Provide the [X, Y] coordinate of the cell's center where the given text is located.  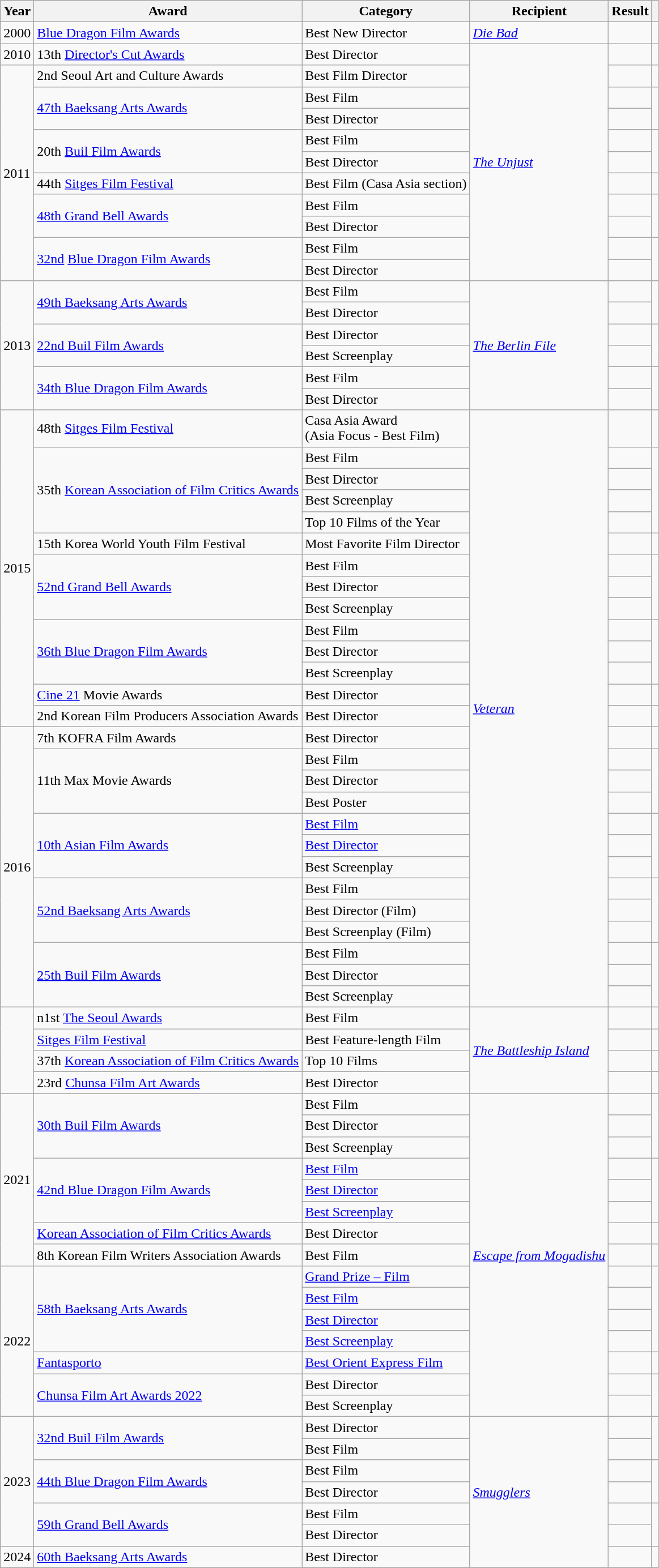
2016 [17, 868]
49th Baeksang Arts Awards [168, 302]
60th Baeksang Arts Awards [168, 1557]
Blue Dragon Film Awards [168, 33]
47th Baeksang Arts Awards [168, 108]
Escape from Mogadishu [539, 1255]
Cine 21 Movie Awards [168, 695]
Chunsa Film Art Awards 2022 [168, 1395]
Best Feature-length Film [386, 1040]
2000 [17, 33]
22nd Buil Film Awards [168, 345]
48th Grand Bell Awards [168, 216]
Recipient [539, 11]
48th Sitges Film Festival [168, 428]
Veteran [539, 709]
Result [630, 11]
Best Orient Express Film [386, 1363]
20th Buil Film Awards [168, 151]
Smugglers [539, 1492]
n1st The Seoul Awards [168, 1018]
11th Max Movie Awards [168, 781]
Best Film (Casa Asia section) [386, 183]
52nd Baeksang Arts Awards [168, 910]
44th Blue Dragon Film Awards [168, 1481]
Best Poster [386, 802]
Grand Prize – Film [386, 1276]
Casa Asia Award (Asia Focus - Best Film) [386, 428]
8th Korean Film Writers Association Awards [168, 1255]
2023 [17, 1481]
35th Korean Association of Film Critics Awards [168, 490]
44th Sitges Film Festival [168, 183]
2021 [17, 1180]
Best Film Director [386, 76]
59th Grand Bell Awards [168, 1524]
42nd Blue Dragon Film Awards [168, 1190]
Most Favorite Film Director [386, 544]
37th Korean Association of Film Critics Awards [168, 1061]
The Unjust [539, 162]
2nd Seoul Art and Culture Awards [168, 76]
Category [386, 11]
7th KOFRA Film Awards [168, 738]
Best Director (Film) [386, 910]
30th Buil Film Awards [168, 1126]
2022 [17, 1341]
58th Baeksang Arts Awards [168, 1309]
Korean Association of Film Critics Awards [168, 1233]
Top 10 Films of the Year [386, 522]
36th Blue Dragon Film Awards [168, 652]
Die Bad [539, 33]
Sitges Film Festival [168, 1040]
2024 [17, 1557]
23rd Chunsa Film Art Awards [168, 1083]
13th Director's Cut Awards [168, 54]
2nd Korean Film Producers Association Awards [168, 716]
34th Blue Dragon Film Awards [168, 388]
The Battleship Island [539, 1050]
Top 10 Films [386, 1061]
52nd Grand Bell Awards [168, 587]
2010 [17, 54]
15th Korea World Youth Film Festival [168, 544]
32nd Blue Dragon Film Awards [168, 259]
Fantasporto [168, 1363]
Best Screenplay (Film) [386, 932]
25th Buil Film Awards [168, 975]
2015 [17, 569]
Award [168, 11]
2013 [17, 345]
32nd Buil Film Awards [168, 1438]
Best New Director [386, 33]
2011 [17, 173]
10th Asian Film Awards [168, 845]
The Berlin File [539, 345]
Year [17, 11]
